Search for the cell housing the specified text and yield its (x, y) center coordinate. 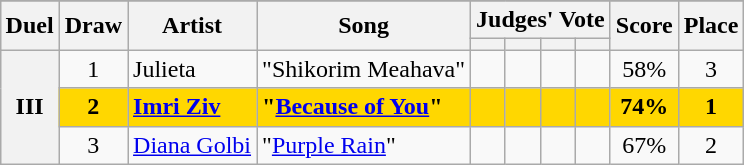
"Shikorim Meahava" (364, 69)
Duel (30, 26)
Draw (93, 26)
58% (644, 69)
III (30, 107)
Judges' Vote (541, 20)
Song (364, 26)
Diana Golbi (192, 145)
74% (644, 107)
Artist (192, 26)
67% (644, 145)
Julieta (192, 69)
Imri Ziv (192, 107)
Place (711, 26)
Score (644, 26)
"Purple Rain" (364, 145)
"Because of You" (364, 107)
